Determine the [X, Y] coordinate at the center of the cell enclosing the given text.  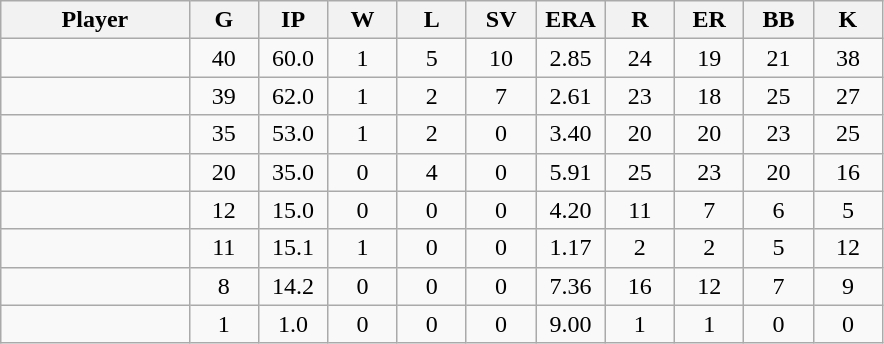
27 [848, 96]
4.20 [570, 210]
2.85 [570, 58]
19 [710, 58]
62.0 [292, 96]
9.00 [570, 324]
7.36 [570, 286]
35 [224, 134]
ER [710, 20]
6 [778, 210]
IP [292, 20]
14.2 [292, 286]
5.91 [570, 172]
ERA [570, 20]
8 [224, 286]
40 [224, 58]
3.40 [570, 134]
4 [432, 172]
38 [848, 58]
21 [778, 58]
24 [640, 58]
BB [778, 20]
L [432, 20]
53.0 [292, 134]
1.17 [570, 248]
2.61 [570, 96]
K [848, 20]
SV [500, 20]
15.0 [292, 210]
9 [848, 286]
18 [710, 96]
W [362, 20]
15.1 [292, 248]
35.0 [292, 172]
Player [95, 20]
G [224, 20]
10 [500, 58]
60.0 [292, 58]
R [640, 20]
39 [224, 96]
1.0 [292, 324]
